For the text-containing cell, return its midpoint in [X, Y] coordinate format. 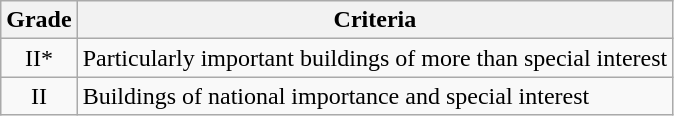
II* [39, 58]
Criteria [375, 20]
II [39, 96]
Grade [39, 20]
Particularly important buildings of more than special interest [375, 58]
Buildings of national importance and special interest [375, 96]
